Identify which cell holds the provided text, then report its [x, y] central coordinate. 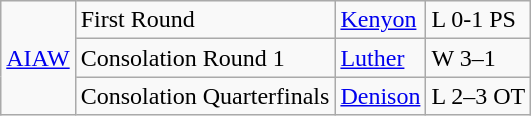
Luther [380, 58]
Denison [380, 96]
Consolation Round 1 [205, 58]
AIAW [38, 58]
First Round [205, 20]
L 2–3 OT [478, 96]
Consolation Quarterfinals [205, 96]
Kenyon [380, 20]
L 0-1 PS [478, 20]
W 3–1 [478, 58]
